Scan for the cell matching the given text and deliver its (x, y) coordinate at center. 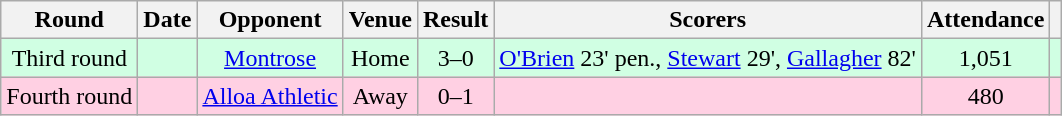
Date (168, 20)
Attendance (985, 20)
3–0 (455, 58)
Home (380, 58)
Result (455, 20)
Opponent (270, 20)
1,051 (985, 58)
Round (70, 20)
O'Brien 23' pen., Stewart 29', Gallagher 82' (708, 58)
Fourth round (70, 96)
Third round (70, 58)
Montrose (270, 58)
480 (985, 96)
Scorers (708, 20)
Away (380, 96)
0–1 (455, 96)
Alloa Athletic (270, 96)
Venue (380, 20)
